Find where the given text appears and provide that cell's center as (x, y) coordinate. 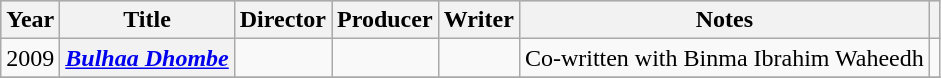
Director (282, 20)
Year (30, 20)
Bulhaa Dhombe (147, 58)
Notes (724, 20)
Co-written with Binma Ibrahim Waheedh (724, 58)
Title (147, 20)
2009 (30, 58)
Writer (478, 20)
Producer (386, 20)
